Find where the given text appears and provide that cell's center as (X, Y) coordinate. 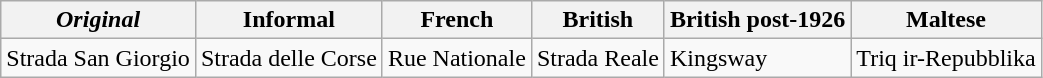
Original (98, 20)
Strada San Giorgio (98, 58)
Rue Nationale (456, 58)
Informal (288, 20)
Kingsway (757, 58)
Strada Reale (598, 58)
Triq ir-Repubblika (946, 58)
French (456, 20)
British (598, 20)
Maltese (946, 20)
British post-1926 (757, 20)
Strada delle Corse (288, 58)
